Return (x, y) of the center of cell containing provided text 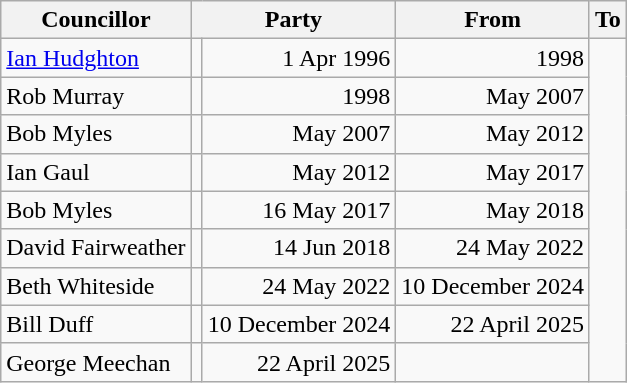
May 2018 (493, 210)
To (608, 20)
Ian Gaul (96, 172)
Beth Whiteside (96, 286)
From (493, 20)
14 Jun 2018 (299, 248)
1 Apr 1996 (299, 58)
Councillor (96, 20)
16 May 2017 (299, 210)
Rob Murray (96, 96)
Bill Duff (96, 324)
David Fairweather (96, 248)
George Meechan (96, 362)
May 2017 (493, 172)
Party (294, 20)
Ian Hudghton (96, 58)
